Return (x, y) of the center of cell containing provided text 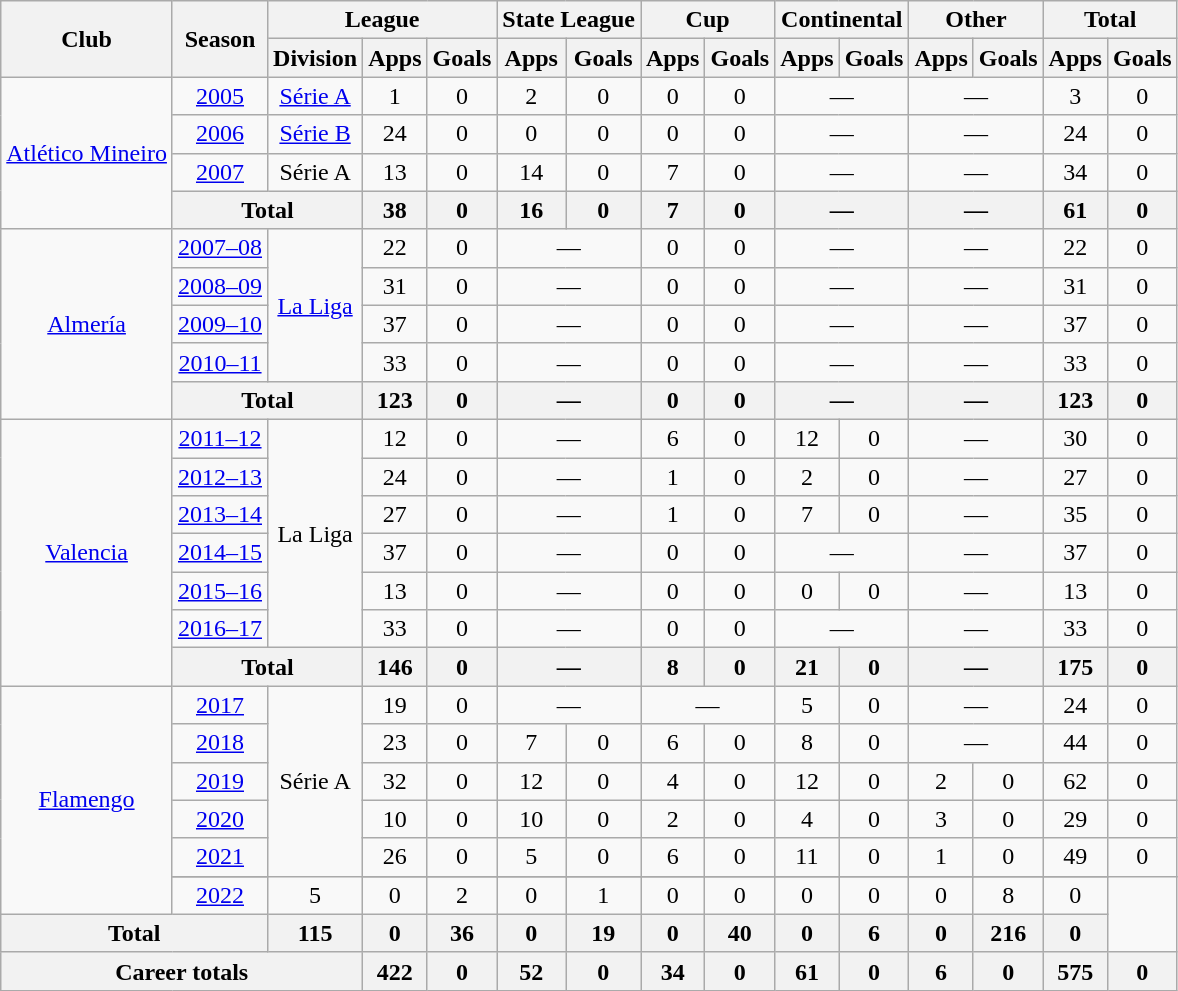
575 (1075, 971)
2021 (220, 857)
2008–09 (220, 286)
21 (807, 667)
2018 (220, 743)
Flamengo (87, 800)
35 (1075, 515)
52 (532, 971)
2007 (220, 172)
Cup (707, 20)
Club (87, 39)
Season (220, 39)
2007–08 (220, 248)
216 (1008, 933)
2017 (220, 705)
44 (1075, 743)
30 (1075, 438)
2015–16 (220, 591)
14 (532, 172)
38 (395, 210)
40 (740, 933)
49 (1075, 857)
2016–17 (220, 629)
2006 (220, 134)
League (382, 20)
Continental (842, 20)
26 (395, 857)
16 (532, 210)
36 (462, 933)
2010–11 (220, 362)
2020 (220, 819)
422 (395, 971)
Valencia (87, 552)
2011–12 (220, 438)
Almería (87, 324)
Atlético Mineiro (87, 153)
2014–15 (220, 553)
146 (395, 667)
2022 (220, 895)
175 (1075, 667)
2009–10 (220, 324)
23 (395, 743)
Career totals (182, 971)
2012–13 (220, 477)
2013–14 (220, 515)
2019 (220, 781)
2005 (220, 96)
29 (1075, 819)
32 (395, 781)
Série B (316, 134)
Other (976, 20)
115 (316, 933)
11 (807, 857)
State League (569, 20)
62 (1075, 781)
Division (316, 58)
